Return [x, y] of the center of cell containing provided text 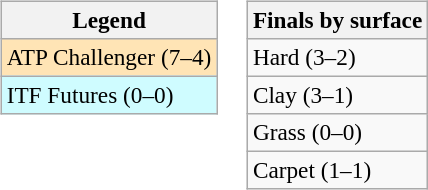
Carpet (1–1) [337, 171]
ITF Futures (0–0) [108, 95]
ATP Challenger (7–4) [108, 57]
Legend [108, 20]
Hard (3–2) [337, 57]
Grass (0–0) [337, 133]
Finals by surface [337, 20]
Clay (3–1) [337, 95]
